From the cell containing the given text, extract its center point as [X, Y] coordinate. 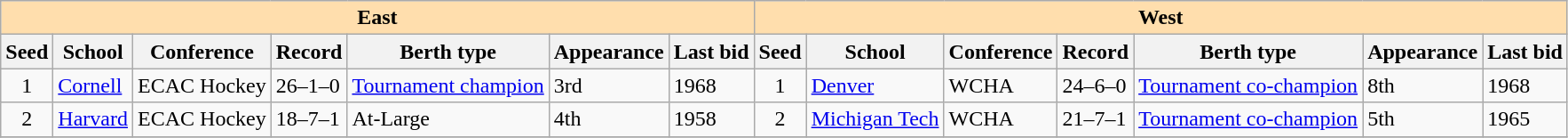
21–7–1 [1096, 119]
At-Large [447, 119]
8th [1422, 85]
Denver [875, 85]
24–6–0 [1096, 85]
26–1–0 [309, 85]
1958 [711, 119]
Cornell [93, 85]
5th [1422, 119]
West [1160, 18]
Harvard [93, 119]
3rd [609, 85]
18–7–1 [309, 119]
4th [609, 119]
Tournament champion [447, 85]
1965 [1525, 119]
Michigan Tech [875, 119]
East [377, 18]
